Provide the (x, y) coordinate of the cell's center where the given text is located.  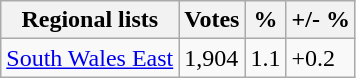
% (266, 20)
South Wales East (90, 58)
1.1 (266, 58)
+0.2 (320, 58)
+/- % (320, 20)
Votes (212, 20)
Regional lists (90, 20)
1,904 (212, 58)
